Determine the [X, Y] coordinate at the center of the cell enclosing the given text.  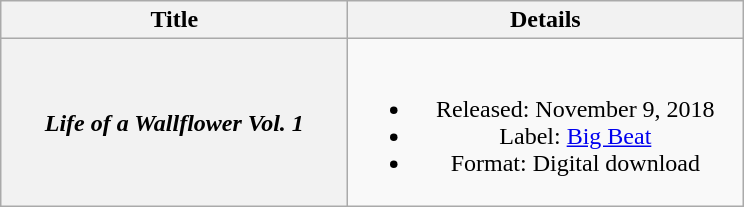
Title [174, 20]
Details [546, 20]
Life of a Wallflower Vol. 1 [174, 122]
Released: November 9, 2018Label: Big BeatFormat: Digital download [546, 122]
